Provide the (x, y) coordinate of the cell's center where the given text is located.  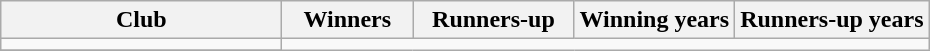
Runners-up years (832, 20)
Runners-up (494, 20)
Winners (348, 20)
Winning years (654, 20)
Club (142, 20)
